Determine the (X, Y) coordinate at the center of the cell enclosing the given text.  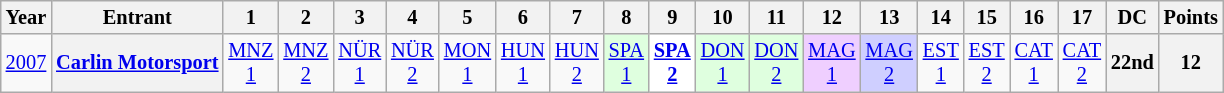
1 (250, 17)
MAG1 (832, 63)
EST1 (941, 63)
EST2 (987, 63)
14 (941, 17)
16 (1034, 17)
DON2 (776, 63)
DON1 (723, 63)
SPA2 (672, 63)
6 (523, 17)
Carlin Motorsport (137, 63)
MAG2 (890, 63)
Year (26, 17)
10 (723, 17)
SPA1 (626, 63)
13 (890, 17)
11 (776, 17)
CAT1 (1034, 63)
2007 (26, 63)
5 (468, 17)
17 (1082, 17)
Points (1191, 17)
CAT2 (1082, 63)
HUN2 (577, 63)
2 (306, 17)
22nd (1132, 63)
Entrant (137, 17)
3 (360, 17)
DC (1132, 17)
7 (577, 17)
HUN1 (523, 63)
9 (672, 17)
MNZ1 (250, 63)
NÜR2 (412, 63)
MNZ2 (306, 63)
NÜR1 (360, 63)
MON1 (468, 63)
8 (626, 17)
15 (987, 17)
4 (412, 17)
